Scan for the cell matching the given text and deliver its (X, Y) coordinate at center. 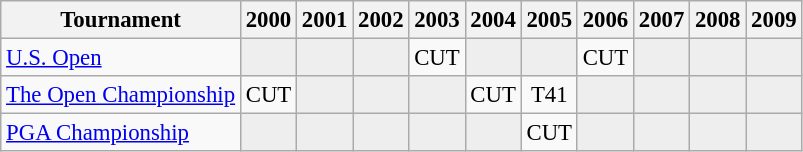
2000 (268, 20)
PGA Championship (121, 133)
2004 (493, 20)
2009 (774, 20)
2007 (661, 20)
2008 (718, 20)
2002 (381, 20)
2005 (549, 20)
T41 (549, 95)
U.S. Open (121, 58)
2006 (605, 20)
2003 (437, 20)
The Open Championship (121, 95)
Tournament (121, 20)
2001 (325, 20)
